Pinpoint the cell where the given text exists, returning its (x, y) midpoint coordinate. 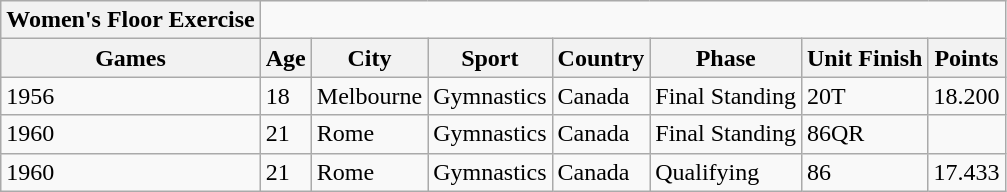
86QR (864, 134)
18.200 (966, 96)
Age (286, 58)
Women's Floor Exercise (130, 20)
Phase (726, 58)
Qualifying (726, 172)
17.433 (966, 172)
1956 (130, 96)
Points (966, 58)
Games (130, 58)
Sport (490, 58)
Country (601, 58)
City (369, 58)
Unit Finish (864, 58)
18 (286, 96)
86 (864, 172)
Melbourne (369, 96)
20T (864, 96)
